Locate the cell with the specified text and output its (X, Y) center coordinate. 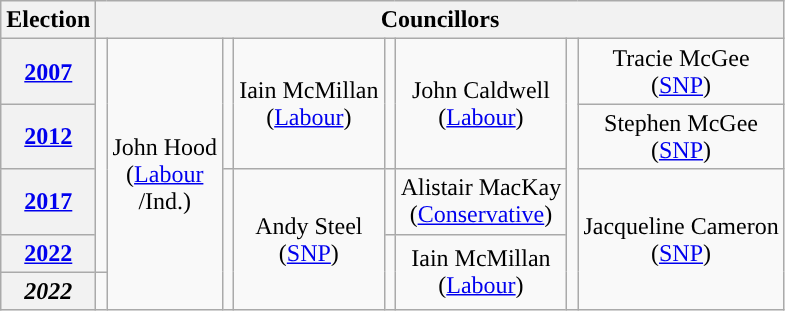
Andy Steel(SNP) (309, 240)
Tracie McGee(SNP) (681, 72)
John Caldwell(Labour) (481, 104)
Stephen McGee(SNP) (681, 136)
Alistair MacKay(Conservative) (481, 202)
Jacqueline Cameron(SNP) (681, 240)
Councillors (440, 20)
Election (48, 20)
John Hood(Labour/Ind.) (165, 174)
2017 (48, 202)
2007 (48, 72)
2012 (48, 136)
